Capture the cell that displays the provided text and extract its (X, Y) central coordinate. 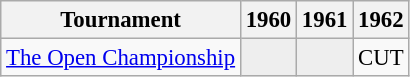
The Open Championship (121, 58)
1961 (325, 20)
1962 (381, 20)
1960 (268, 20)
Tournament (121, 20)
CUT (381, 58)
